Output the [X, Y] coordinate of the center of the cell containing the given text.  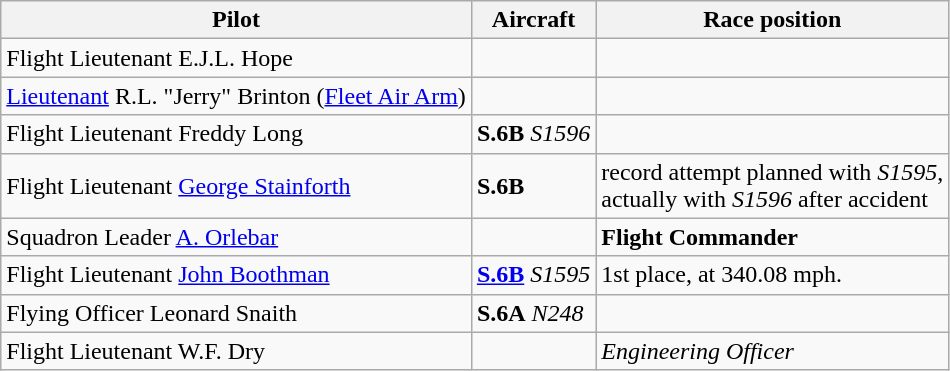
1st place, at 340.08 mph. [772, 275]
Flight Lieutenant George Stainforth [236, 186]
S.6B S1595 [533, 275]
S.6A N248 [533, 313]
Lieutenant R.L. "Jerry" Brinton (Fleet Air Arm) [236, 96]
Pilot [236, 20]
Race position [772, 20]
S.6B S1596 [533, 134]
Flight Lieutenant W.F. Dry [236, 351]
Aircraft [533, 20]
Flight Lieutenant E.J.L. Hope [236, 58]
Squadron Leader A. Orlebar [236, 237]
Flight Lieutenant John Boothman [236, 275]
record attempt planned with S1595, actually with S1596 after accident [772, 186]
Flight Commander [772, 237]
Flying Officer Leonard Snaith [236, 313]
Flight Lieutenant Freddy Long [236, 134]
S.6B [533, 186]
Engineering Officer [772, 351]
